Identify which cell holds the provided text, then report its [x, y] central coordinate. 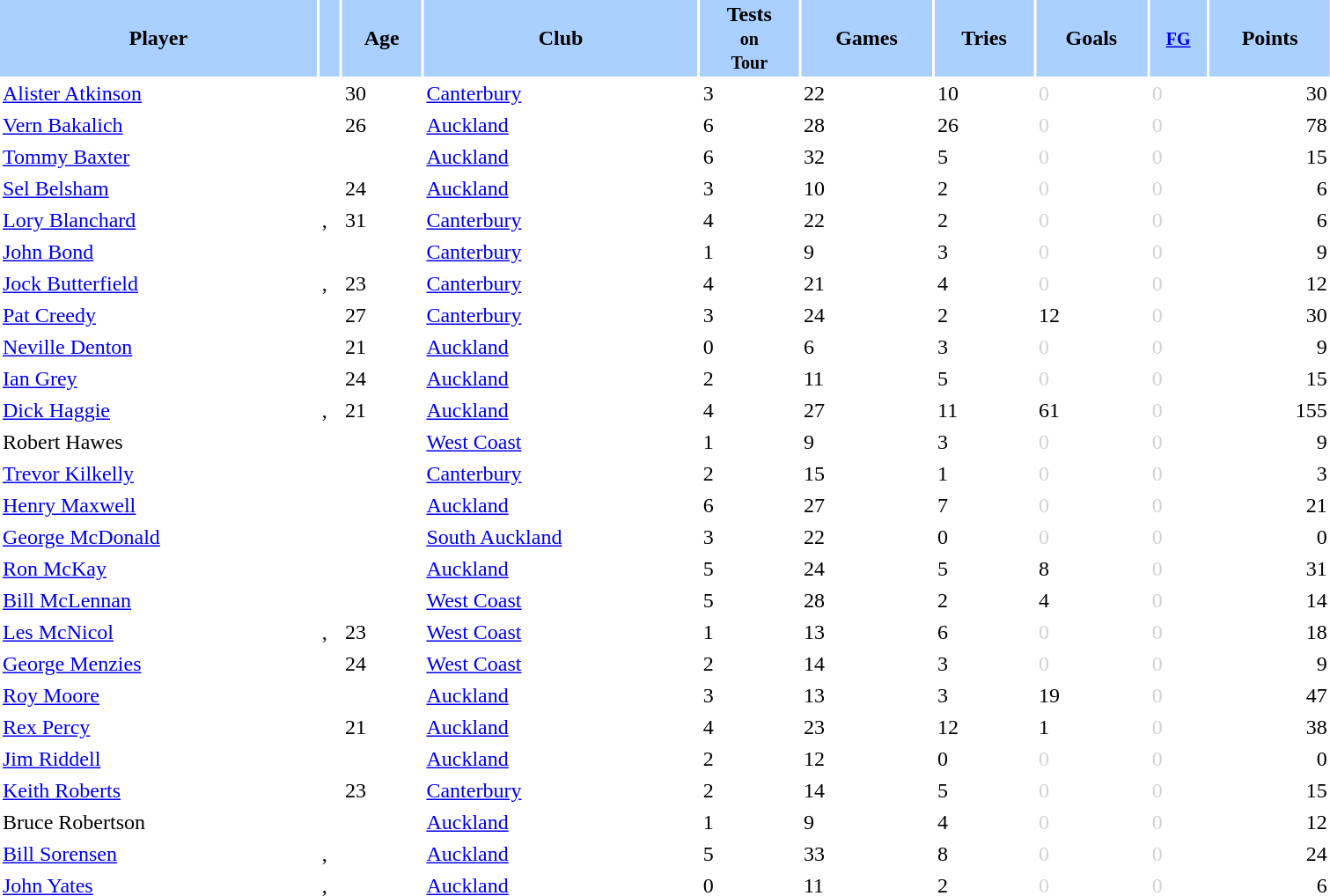
Goals [1091, 39]
Points [1269, 39]
Robert Hawes [158, 442]
Lory Blanchard [158, 220]
George McDonald [158, 537]
78 [1269, 125]
Tries [984, 39]
Ian Grey [158, 378]
Games [866, 39]
32 [866, 157]
Alister Atkinson [158, 93]
Sel Belsham [158, 188]
Pat Creedy [158, 315]
Les McNicol [158, 632]
33 [866, 854]
FG [1179, 39]
47 [1269, 695]
Keith Roberts [158, 790]
Age [382, 39]
Ron McKay [158, 569]
Bill McLennan [158, 600]
Player [158, 39]
38 [1269, 727]
Vern Bakalich [158, 125]
Henry Maxwell [158, 505]
155 [1269, 410]
Rex Percy [158, 727]
61 [1091, 410]
Bruce Robertson [158, 822]
Dick Haggie [158, 410]
7 [984, 505]
South Auckland [560, 537]
TestsonTour [750, 39]
Jock Butterfield [158, 283]
Jim Riddell [158, 759]
19 [1091, 695]
Trevor Kilkelly [158, 474]
18 [1269, 632]
Roy Moore [158, 695]
Club [560, 39]
Neville Denton [158, 347]
Tommy Baxter [158, 157]
Bill Sorensen [158, 854]
John Bond [158, 252]
George Menzies [158, 664]
